Output the [x, y] coordinate of the center of the cell containing the given text.  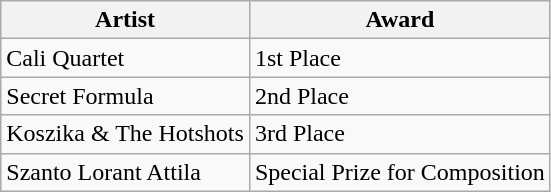
3rd Place [400, 134]
1st Place [400, 58]
2nd Place [400, 96]
Koszika & The Hotshots [126, 134]
Award [400, 20]
Artist [126, 20]
Szanto Lorant Attila [126, 172]
Cali Quartet [126, 58]
Secret Formula [126, 96]
Special Prize for Composition [400, 172]
